Provide the (X, Y) coordinate of the cell's center where the given text is located.  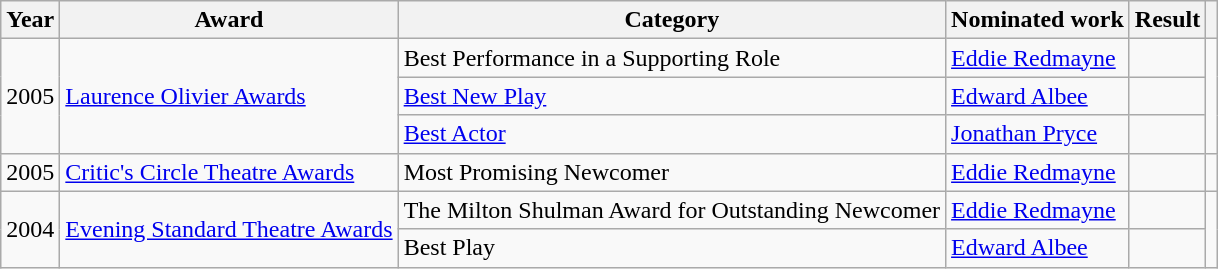
Award (229, 20)
Laurence Olivier Awards (229, 96)
Best Actor (672, 134)
Best New Play (672, 96)
Evening Standard Theatre Awards (229, 229)
Result (1167, 20)
Jonathan Pryce (1038, 134)
Year (30, 20)
Best Performance in a Supporting Role (672, 58)
Critic's Circle Theatre Awards (229, 172)
Category (672, 20)
Most Promising Newcomer (672, 172)
The Milton Shulman Award for Outstanding Newcomer (672, 210)
2004 (30, 229)
Best Play (672, 248)
Nominated work (1038, 20)
